Find where the given text appears and provide that cell's center as [x, y] coordinate. 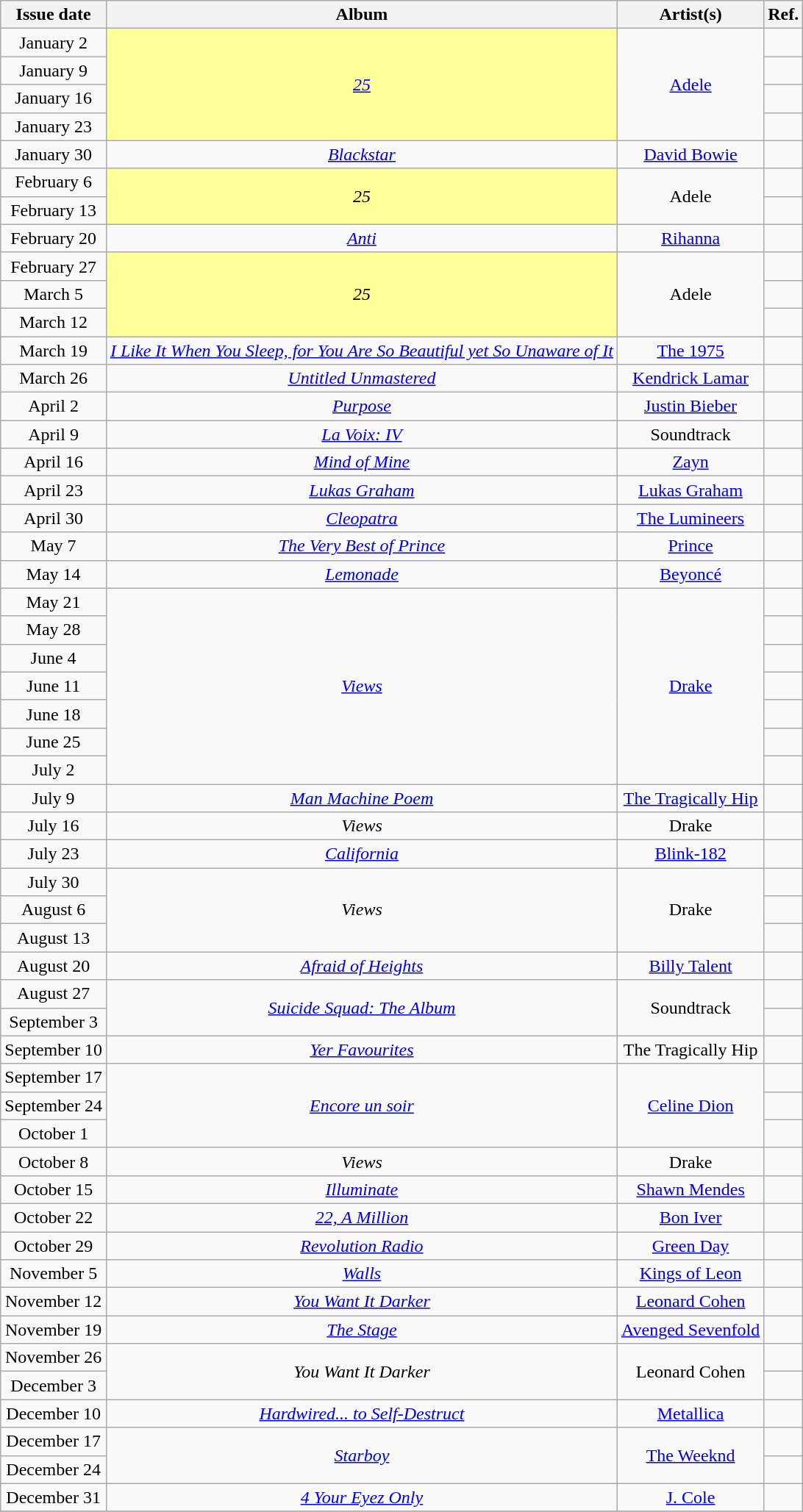
September 3 [54, 1022]
Kings of Leon [690, 1274]
Illuminate [362, 1189]
Ref. [784, 15]
Kendrick Lamar [690, 379]
The Lumineers [690, 518]
Encore un soir [362, 1106]
August 6 [54, 910]
April 23 [54, 490]
Justin Bieber [690, 406]
July 23 [54, 854]
July 30 [54, 882]
California [362, 854]
November 19 [54, 1330]
David Bowie [690, 154]
Mind of Mine [362, 462]
Metallica [690, 1414]
Artist(s) [690, 15]
March 26 [54, 379]
February 6 [54, 182]
December 10 [54, 1414]
April 30 [54, 518]
The Weeknd [690, 1455]
January 9 [54, 71]
Suicide Squad: The Album [362, 1008]
Blackstar [362, 154]
November 12 [54, 1302]
Bon Iver [690, 1217]
March 19 [54, 351]
Yer Favourites [362, 1050]
September 17 [54, 1078]
August 20 [54, 966]
Album [362, 15]
July 16 [54, 826]
October 1 [54, 1133]
Starboy [362, 1455]
Shawn Mendes [690, 1189]
June 11 [54, 686]
January 16 [54, 98]
February 13 [54, 210]
December 31 [54, 1497]
January 2 [54, 43]
Hardwired... to Self-Destruct [362, 1414]
Untitled Unmastered [362, 379]
June 18 [54, 714]
April 16 [54, 462]
December 3 [54, 1386]
January 23 [54, 126]
Walls [362, 1274]
J. Cole [690, 1497]
La Voix: IV [362, 434]
September 24 [54, 1106]
December 24 [54, 1469]
September 10 [54, 1050]
I Like It When You Sleep, for You Are So Beautiful yet So Unaware of It [362, 351]
Revolution Radio [362, 1246]
July 2 [54, 770]
4 Your Eyez Only [362, 1497]
Anti [362, 238]
Beyoncé [690, 574]
October 15 [54, 1189]
June 25 [54, 742]
August 13 [54, 938]
The Stage [362, 1330]
February 27 [54, 266]
Billy Talent [690, 966]
The 1975 [690, 351]
February 20 [54, 238]
January 30 [54, 154]
March 5 [54, 294]
May 7 [54, 546]
March 12 [54, 322]
April 9 [54, 434]
22, A Million [362, 1217]
May 21 [54, 602]
October 8 [54, 1161]
November 26 [54, 1358]
Cleopatra [362, 518]
The Very Best of Prince [362, 546]
Avenged Sevenfold [690, 1330]
Celine Dion [690, 1106]
December 17 [54, 1441]
Issue date [54, 15]
June 4 [54, 658]
July 9 [54, 798]
Man Machine Poem [362, 798]
Green Day [690, 1246]
Purpose [362, 406]
Lemonade [362, 574]
Zayn [690, 462]
October 29 [54, 1246]
May 28 [54, 630]
Prince [690, 546]
Afraid of Heights [362, 966]
October 22 [54, 1217]
April 2 [54, 406]
Rihanna [690, 238]
November 5 [54, 1274]
August 27 [54, 994]
Blink-182 [690, 854]
May 14 [54, 574]
